Extract the [X, Y] coordinate from the center of the cell holding the provided text.  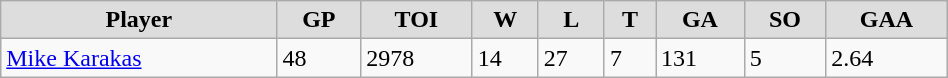
L [571, 20]
2.64 [887, 58]
W [505, 20]
48 [319, 58]
GA [700, 20]
7 [630, 58]
GP [319, 20]
5 [784, 58]
131 [700, 58]
27 [571, 58]
SO [784, 20]
14 [505, 58]
T [630, 20]
GAA [887, 20]
Mike Karakas [139, 58]
2978 [416, 58]
TOI [416, 20]
Player [139, 20]
